Determine the [X, Y] coordinate at the center of the cell enclosing the given text.  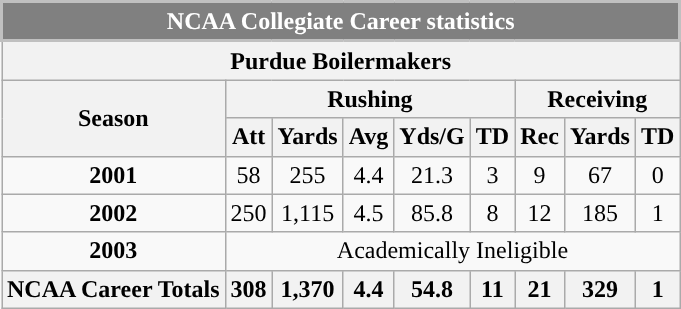
0 [657, 175]
Avg [368, 137]
11 [492, 289]
85.8 [432, 213]
4.5 [368, 213]
2001 [114, 175]
2003 [114, 251]
54.8 [432, 289]
Purdue Boilermakers [341, 60]
1,370 [308, 289]
12 [540, 213]
3 [492, 175]
67 [600, 175]
2002 [114, 213]
1,115 [308, 213]
Academically Ineligible [452, 251]
250 [248, 213]
21 [540, 289]
Season [114, 118]
21.3 [432, 175]
Receiving [598, 99]
Rushing [370, 99]
185 [600, 213]
58 [248, 175]
9 [540, 175]
Yds/G [432, 137]
NCAA Collegiate Career statistics [341, 22]
308 [248, 289]
Rec [540, 137]
329 [600, 289]
NCAA Career Totals [114, 289]
Att [248, 137]
8 [492, 213]
255 [308, 175]
